Find where the given text appears and provide that cell's center as (x, y) coordinate. 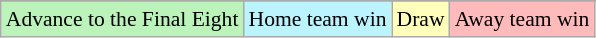
Draw (421, 19)
Advance to the Final Eight (122, 19)
Away team win (522, 19)
Home team win (317, 19)
